Provide the (X, Y) coordinate of the cell's center where the given text is located.  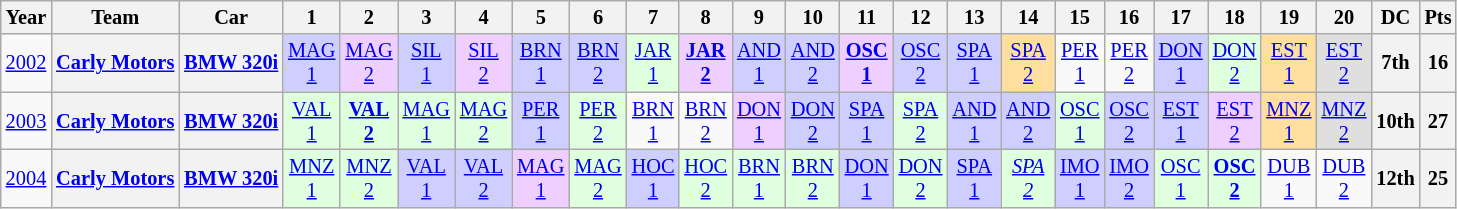
10 (813, 17)
27 (1438, 121)
9 (759, 17)
15 (1080, 17)
12th (1395, 178)
2002 (26, 63)
6 (598, 17)
1 (312, 17)
7 (654, 17)
2003 (26, 121)
2004 (26, 178)
11 (867, 17)
HOC1 (654, 178)
4 (484, 17)
13 (974, 17)
19 (1288, 17)
HOC2 (706, 178)
DC (1395, 17)
Year (26, 17)
18 (1235, 17)
JAR1 (654, 63)
25 (1438, 178)
Car (231, 17)
2 (368, 17)
7th (1395, 63)
DUB1 (1288, 178)
Pts (1438, 17)
20 (1344, 17)
Team (115, 17)
3 (426, 17)
IMO2 (1128, 178)
DUB2 (1344, 178)
5 (540, 17)
12 (921, 17)
IMO1 (1080, 178)
SIL2 (484, 63)
17 (1181, 17)
10th (1395, 121)
8 (706, 17)
SIL1 (426, 63)
14 (1028, 17)
JAR2 (706, 63)
